Find where the given text appears and provide that cell's center as [X, Y] coordinate. 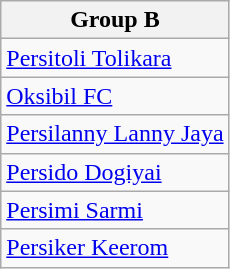
Persilanny Lanny Jaya [115, 134]
Persitoli Tolikara [115, 58]
Persido Dogiyai [115, 172]
Oksibil FC [115, 96]
Group B [115, 20]
Persiker Keerom [115, 248]
Persimi Sarmi [115, 210]
